From the cell containing the given text, extract its center point as [x, y] coordinate. 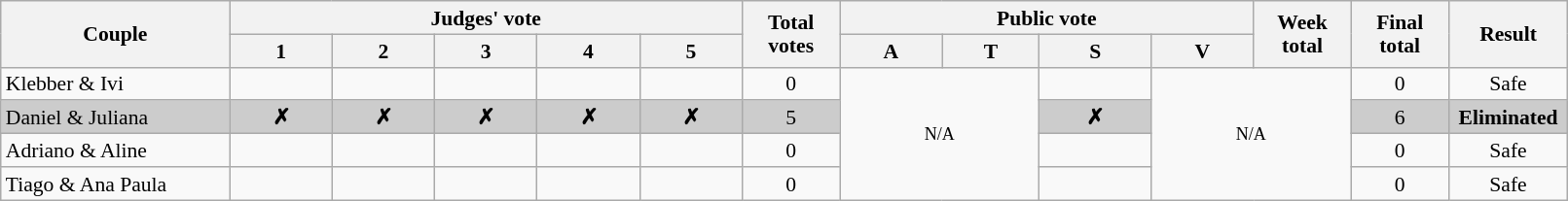
Daniel & Juliana [115, 117]
2 [383, 50]
1 [280, 50]
3 [487, 50]
Public vote [1047, 17]
Judges' vote [487, 17]
A [892, 50]
Tiago & Ana Paula [115, 184]
Eliminated [1509, 117]
Final total [1400, 34]
Result [1509, 34]
Total votes [791, 34]
T [991, 50]
Couple [115, 34]
S [1096, 50]
V [1203, 50]
Adriano & Aline [115, 151]
Klebber & Ivi [115, 84]
4 [588, 50]
6 [1400, 117]
Week total [1302, 34]
